Extract the (x, y) coordinate from the center of the cell holding the provided text.  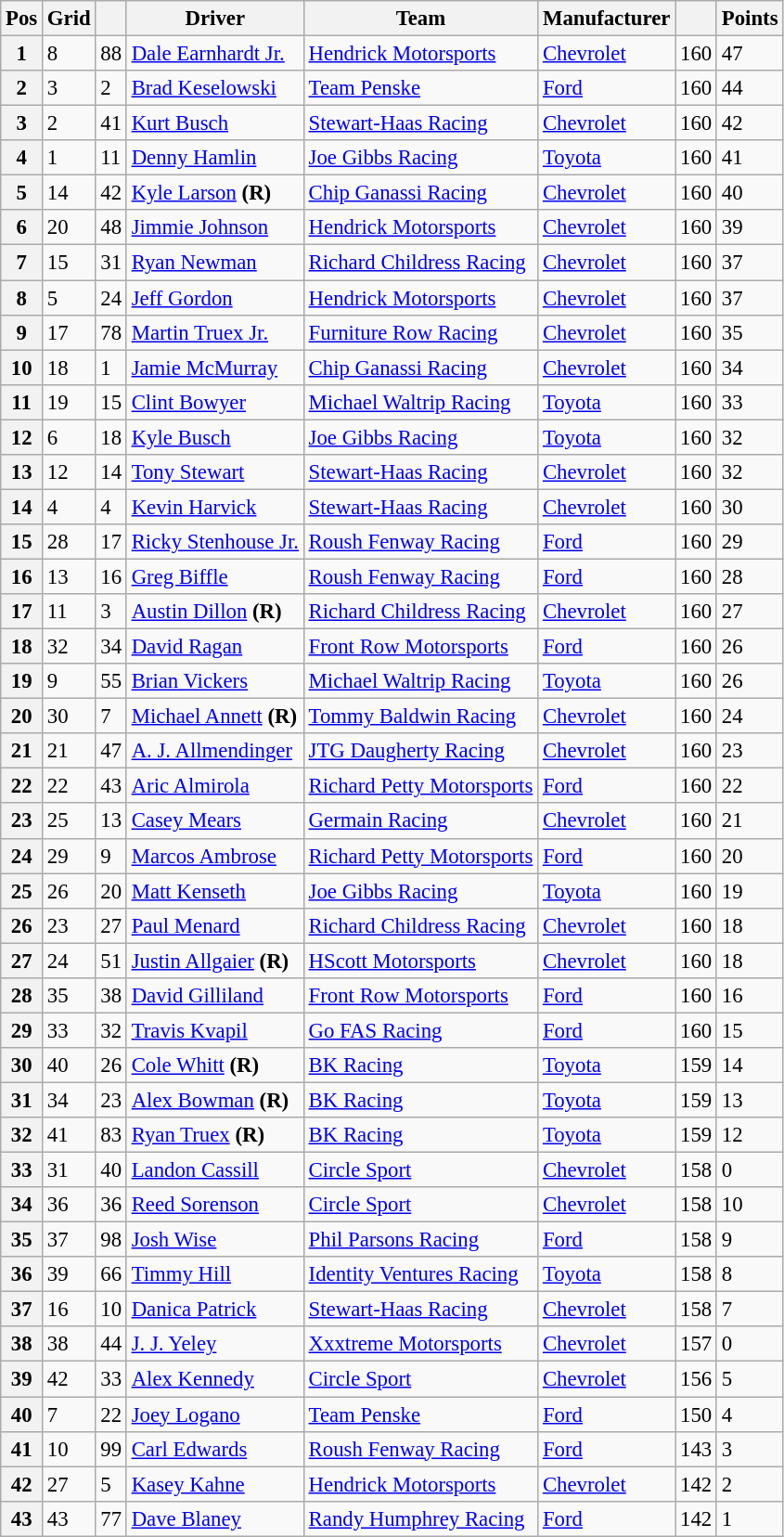
Michael Annett (R) (215, 717)
Jeff Gordon (215, 298)
Alex Kennedy (215, 1379)
78 (111, 332)
Dave Blaney (215, 1518)
Brian Vickers (215, 681)
Cole Whitt (R) (215, 1066)
Brad Keselowski (215, 88)
Reed Sorenson (215, 1205)
99 (111, 1449)
Ryan Newman (215, 263)
98 (111, 1240)
Casey Mears (215, 821)
Marcos Ambrose (215, 856)
156 (696, 1379)
Kyle Larson (R) (215, 193)
Kasey Kahne (215, 1484)
Greg Biffle (215, 576)
Danica Patrick (215, 1310)
143 (696, 1449)
Team (420, 19)
66 (111, 1274)
48 (111, 227)
Jamie McMurray (215, 368)
Matt Kenseth (215, 891)
J. J. Yeley (215, 1345)
Tony Stewart (215, 472)
Travis Kvapil (215, 1030)
Randy Humphrey Racing (420, 1518)
David Ragan (215, 647)
51 (111, 961)
Tommy Baldwin Racing (420, 717)
Carl Edwards (215, 1449)
55 (111, 681)
Alex Bowman (R) (215, 1100)
HScott Motorsports (420, 961)
Furniture Row Racing (420, 332)
Landon Cassill (215, 1170)
Denny Hamlin (215, 158)
Kurt Busch (215, 123)
Go FAS Racing (420, 1030)
Justin Allgaier (R) (215, 961)
David Gilliland (215, 996)
83 (111, 1135)
Kyle Busch (215, 437)
Ryan Truex (R) (215, 1135)
Identity Ventures Racing (420, 1274)
77 (111, 1518)
JTG Daugherty Racing (420, 751)
150 (696, 1414)
Kevin Harvick (215, 507)
Clint Bowyer (215, 402)
Pos (22, 19)
Dale Earnhardt Jr. (215, 54)
Grid (69, 19)
Manufacturer (607, 19)
A. J. Allmendinger (215, 751)
Phil Parsons Racing (420, 1240)
Driver (215, 19)
Aric Almirola (215, 786)
Josh Wise (215, 1240)
Martin Truex Jr. (215, 332)
Ricky Stenhouse Jr. (215, 542)
Paul Menard (215, 925)
Jimmie Johnson (215, 227)
157 (696, 1345)
Joey Logano (215, 1414)
Xxxtreme Motorsports (420, 1345)
88 (111, 54)
Timmy Hill (215, 1274)
Germain Racing (420, 821)
Austin Dillon (R) (215, 612)
Points (750, 19)
